Provide the [X, Y] coordinate of the cell's center where the given text is located.  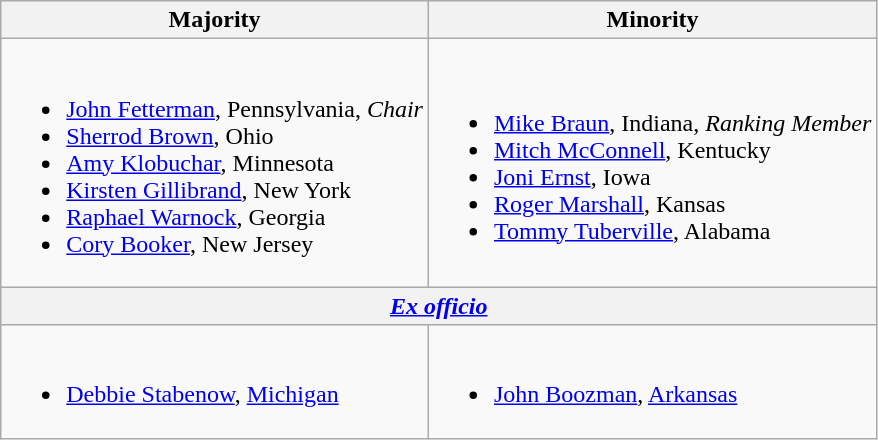
Majority [215, 20]
Mike Braun, Indiana, Ranking MemberMitch McConnell, KentuckyJoni Ernst, IowaRoger Marshall, KansasTommy Tuberville, Alabama [652, 163]
Ex officio [439, 306]
Debbie Stabenow, Michigan [215, 382]
John Boozman, Arkansas [652, 382]
Minority [652, 20]
